Pinpoint the cell where the given text exists, returning its (x, y) midpoint coordinate. 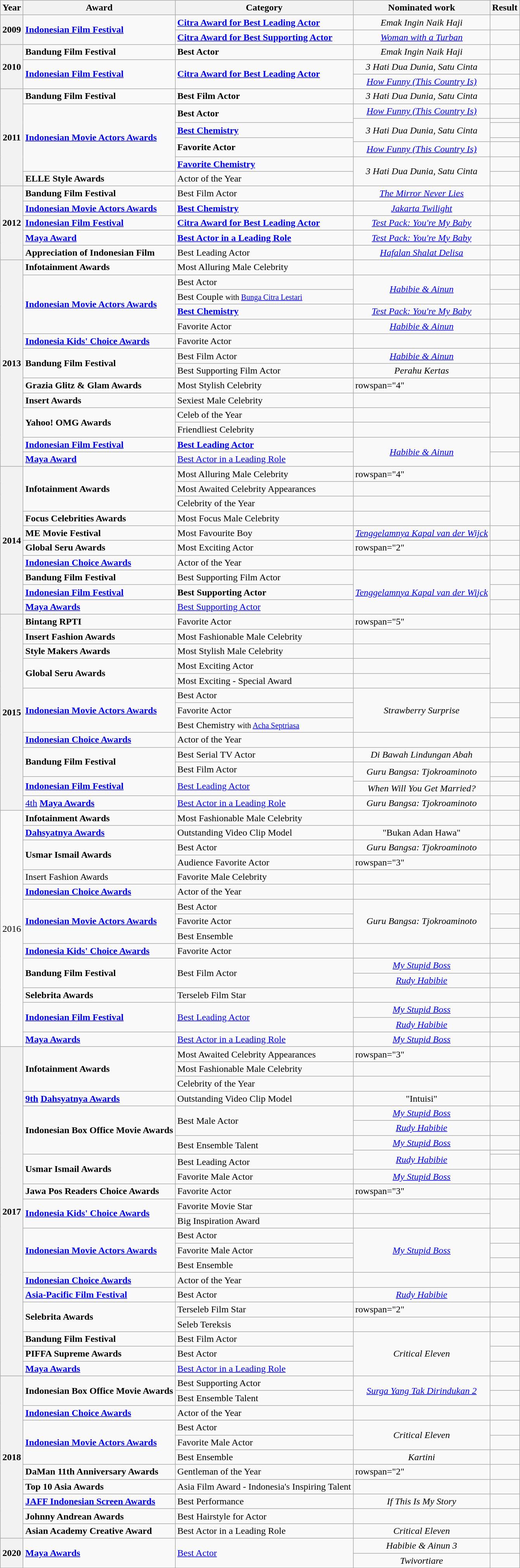
Best Male Actor (264, 1121)
JAFF Indonesian Screen Awards (99, 1501)
Insert Awards (99, 400)
2014 (12, 541)
Appreciation of Indonesian Film (99, 253)
Most Stylish Male Celebrity (264, 651)
ELLE Style Awards (99, 179)
Dahsyatnya Awards (99, 832)
DaMan 11th Anniversary Awards (99, 1472)
2012 (12, 223)
Yahoo! OMG Awards (99, 422)
Gentleman of the Year (264, 1472)
If This Is My Story (422, 1501)
2017 (12, 1211)
"Bukan Adan Hawa" (422, 832)
Di Bawah Lindungan Abah (422, 755)
Favorite Chemistry (264, 164)
Asia Film Award - Indonesia's Inspiring Talent (264, 1487)
Perahu Kertas (422, 370)
"Intuisi" (422, 1098)
Woman with a Turban (422, 37)
Most Stylish Celebrity (264, 385)
Jawa Pos Readers Choice Awards (99, 1191)
Surga Yang Tak Dirindukan 2 (422, 1391)
Nominated work (422, 8)
Top 10 Asia Awards (99, 1487)
The Mirror Never Lies (422, 194)
Best Couple with Bunga Citra Lestari (264, 297)
Strawberry Surprise (422, 710)
Most Focus Male Celebrity (264, 518)
2018 (12, 1457)
Bintang RPTI (99, 621)
Asian Academy Creative Award (99, 1531)
Favorite Male Celebrity (264, 877)
2013 (12, 363)
2015 (12, 712)
Sexiest Male Celebrity (264, 400)
Award (99, 8)
Best Performance (264, 1501)
Best Chemistry with Acha Septriasa (264, 725)
Seleb Tereksis (264, 1324)
Habibie & Ainun 3 (422, 1546)
2011 (12, 137)
Johnny Andrean Awards (99, 1516)
Big Inspiration Award (264, 1221)
Best Hairstyle for Actor (264, 1516)
rowspan="5" (422, 621)
Category (264, 8)
Friendliest Celebrity (264, 430)
Best Serial TV Actor (264, 755)
2016 (12, 929)
Celeb of the Year (264, 415)
Twivortiare (422, 1561)
2020 (12, 1553)
9th Dahsyatnya Awards (99, 1098)
ME Movie Festival (99, 533)
Result (505, 8)
When Will You Get Married? (422, 788)
Most Exciting - Special Award (264, 681)
Kartini (422, 1457)
Jakarta Twilight (422, 208)
Citra Award for Best Supporting Actor (264, 37)
2009 (12, 30)
Focus Celebrities Awards (99, 518)
Style Makers Awards (99, 651)
2010 (12, 67)
Year (12, 8)
PIFFA Supreme Awards (99, 1354)
Hafalan Shalat Delisa (422, 253)
4th Maya Awards (99, 803)
Asia-Pacific Film Festival (99, 1295)
Audience Favorite Actor (264, 862)
Most Favourite Boy (264, 533)
Favorite Movie Star (264, 1206)
Grazia Glitz & Glam Awards (99, 385)
